Detect which cell encompasses the target text, then output its [X, Y] center coordinate. 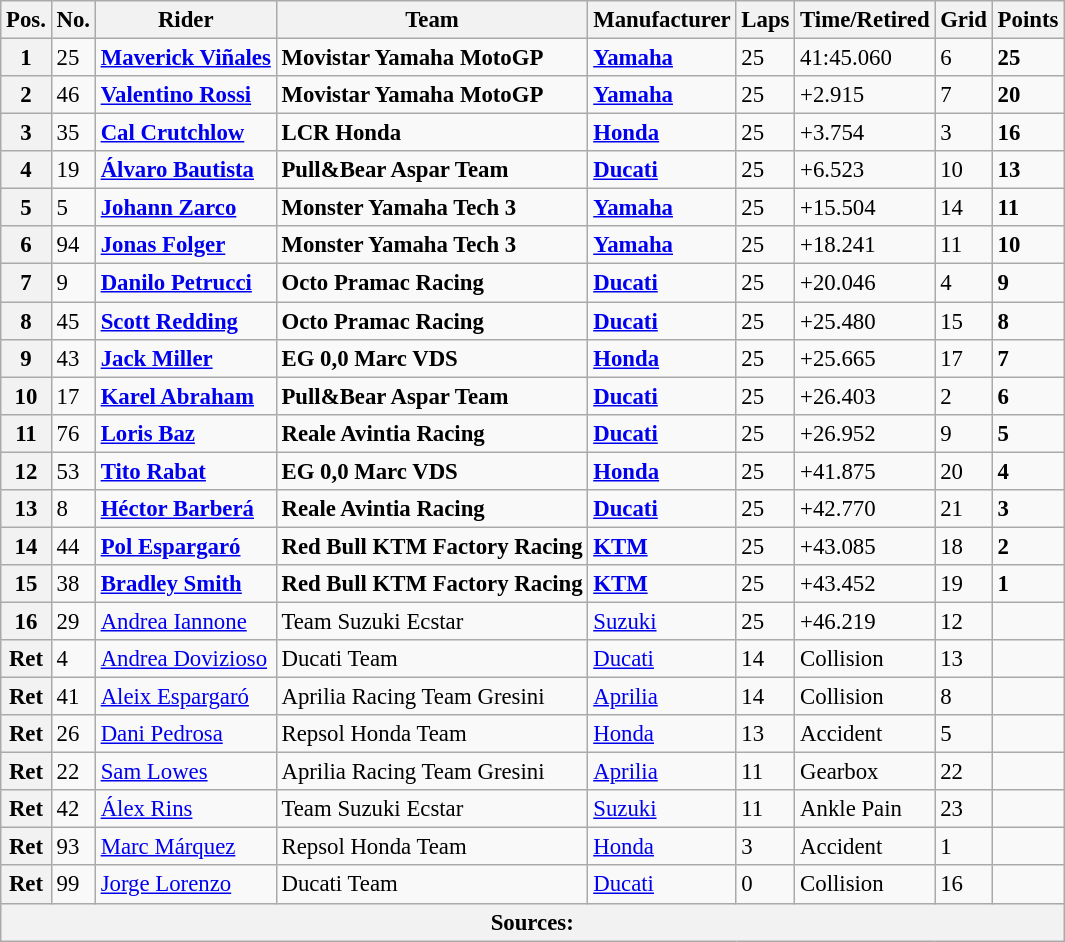
+43.085 [865, 546]
+25.480 [865, 321]
Jonas Folger [186, 245]
Rider [186, 20]
+46.219 [865, 621]
Laps [766, 20]
+26.403 [865, 396]
21 [964, 509]
Dani Pedrosa [186, 734]
Ankle Pain [865, 809]
44 [73, 546]
Aleix Espargaró [186, 697]
Johann Zarco [186, 208]
+6.523 [865, 170]
Sam Lowes [186, 772]
+25.665 [865, 358]
Jack Miller [186, 358]
Pol Espargaró [186, 546]
+15.504 [865, 208]
+26.952 [865, 433]
29 [73, 621]
LCR Honda [432, 133]
Karel Abraham [186, 396]
18 [964, 546]
Jorge Lorenzo [186, 885]
Andrea Iannone [186, 621]
Andrea Dovizioso [186, 659]
45 [73, 321]
Gearbox [865, 772]
Cal Crutchlow [186, 133]
Bradley Smith [186, 584]
+18.241 [865, 245]
0 [766, 885]
Maverick Viñales [186, 58]
35 [73, 133]
41:45.060 [865, 58]
Team [432, 20]
Álvaro Bautista [186, 170]
+41.875 [865, 471]
+3.754 [865, 133]
Pos. [26, 20]
76 [73, 433]
43 [73, 358]
+43.452 [865, 584]
Tito Rabat [186, 471]
+2.915 [865, 95]
Sources: [532, 922]
Héctor Barberá [186, 509]
26 [73, 734]
Scott Redding [186, 321]
99 [73, 885]
93 [73, 847]
No. [73, 20]
38 [73, 584]
42 [73, 809]
Grid [964, 20]
Manufacturer [662, 20]
Valentino Rossi [186, 95]
Danilo Petrucci [186, 283]
Time/Retired [865, 20]
41 [73, 697]
46 [73, 95]
Points [1028, 20]
Álex Rins [186, 809]
23 [964, 809]
53 [73, 471]
+20.046 [865, 283]
Marc Márquez [186, 847]
Loris Baz [186, 433]
+42.770 [865, 509]
94 [73, 245]
